Provide the (x, y) coordinate of the cell's center where the given text is located.  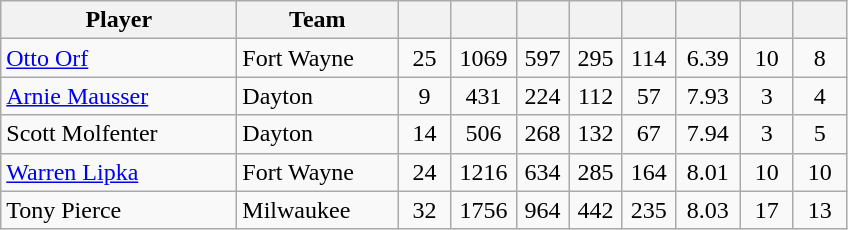
7.93 (708, 96)
17 (766, 210)
Scott Molfenter (119, 134)
8 (820, 58)
Player (119, 20)
25 (424, 58)
Milwaukee (318, 210)
Arnie Mausser (119, 96)
Tony Pierce (119, 210)
506 (484, 134)
67 (648, 134)
224 (542, 96)
1756 (484, 210)
1069 (484, 58)
431 (484, 96)
285 (596, 172)
24 (424, 172)
295 (596, 58)
1216 (484, 172)
5 (820, 134)
57 (648, 96)
164 (648, 172)
32 (424, 210)
112 (596, 96)
597 (542, 58)
8.03 (708, 210)
8.01 (708, 172)
4 (820, 96)
Warren Lipka (119, 172)
Team (318, 20)
14 (424, 134)
Otto Orf (119, 58)
132 (596, 134)
442 (596, 210)
634 (542, 172)
964 (542, 210)
6.39 (708, 58)
268 (542, 134)
13 (820, 210)
235 (648, 210)
9 (424, 96)
7.94 (708, 134)
114 (648, 58)
